Search for the cell housing the specified text and yield its (X, Y) center coordinate. 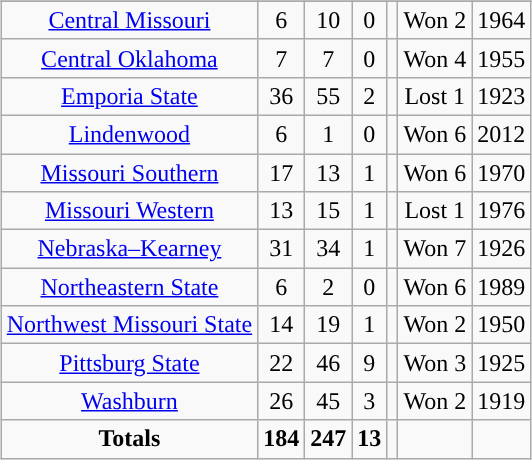
Northwest Missouri State (129, 325)
10 (328, 20)
15 (328, 211)
19 (328, 325)
3 (370, 401)
Emporia State (129, 96)
1950 (502, 325)
247 (328, 439)
22 (282, 363)
184 (282, 439)
Won 7 (435, 249)
2012 (502, 134)
Missouri Southern (129, 173)
55 (328, 96)
9 (370, 363)
1989 (502, 287)
1964 (502, 20)
17 (282, 173)
36 (282, 96)
Lindenwood (129, 134)
31 (282, 249)
34 (328, 249)
Missouri Western (129, 211)
Central Oklahoma (129, 58)
Pittsburg State (129, 363)
1923 (502, 96)
45 (328, 401)
Washburn (129, 401)
46 (328, 363)
Totals (129, 439)
1926 (502, 249)
Nebraska–Kearney (129, 249)
Central Missouri (129, 20)
1976 (502, 211)
1925 (502, 363)
Northeastern State (129, 287)
Won 3 (435, 363)
Won 4 (435, 58)
1970 (502, 173)
14 (282, 325)
1955 (502, 58)
26 (282, 401)
1919 (502, 401)
